For the text-containing cell, return its midpoint in [x, y] coordinate format. 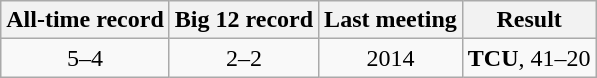
5–4 [86, 58]
TCU, 41–20 [529, 58]
Result [529, 20]
Last meeting [391, 20]
Big 12 record [244, 20]
2–2 [244, 58]
All-time record [86, 20]
2014 [391, 58]
